Extract the [X, Y] coordinate from the center of the cell holding the provided text.  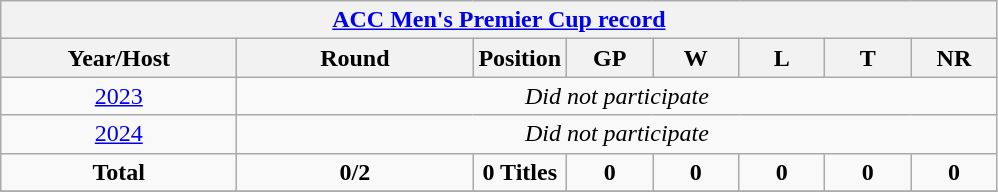
Year/Host [119, 58]
2024 [119, 134]
2023 [119, 96]
Round [355, 58]
GP [610, 58]
Position [520, 58]
W [696, 58]
T [868, 58]
ACC Men's Premier Cup record [499, 20]
L [782, 58]
Total [119, 172]
0 Titles [520, 172]
NR [954, 58]
0/2 [355, 172]
